Output the [X, Y] coordinate of the center of the cell containing the given text.  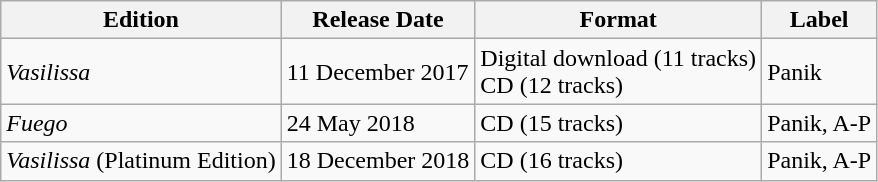
Format [618, 20]
Edition [141, 20]
Release Date [378, 20]
18 December 2018 [378, 161]
Fuego [141, 123]
Vasilissa (Platinum Edition) [141, 161]
24 May 2018 [378, 123]
Vasilissa [141, 72]
Digital download (11 tracks)CD (12 tracks) [618, 72]
CD (16 tracks) [618, 161]
Panik [820, 72]
CD (15 tracks) [618, 123]
11 December 2017 [378, 72]
Label [820, 20]
